From the cell containing the given text, extract its center point as (x, y) coordinate. 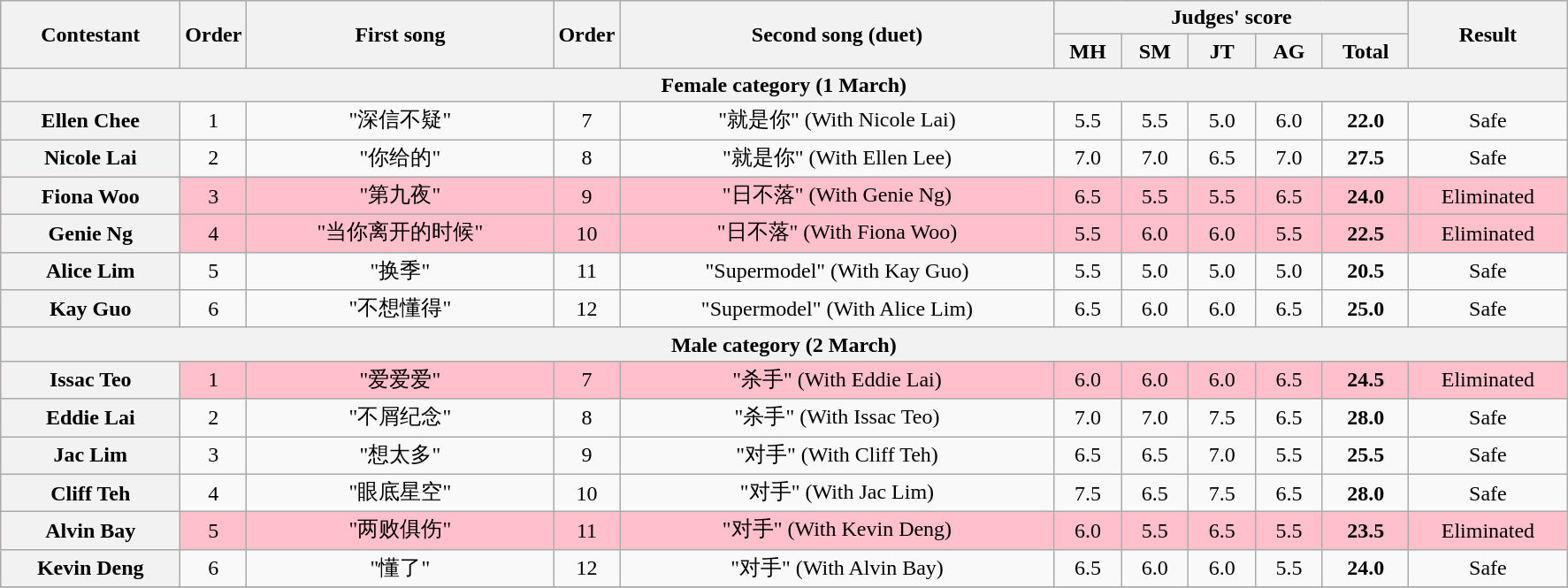
"你给的" (400, 159)
Genie Ng (90, 233)
Second song (duet) (837, 34)
"眼底星空" (400, 493)
25.5 (1365, 456)
22.0 (1365, 120)
"不屑纪念" (400, 417)
"爱爱爱" (400, 380)
"杀手" (With Eddie Lai) (837, 380)
Kay Guo (90, 309)
Jac Lim (90, 456)
20.5 (1365, 271)
"Supermodel" (With Kay Guo) (837, 271)
Alvin Bay (90, 531)
SM (1155, 51)
"对手" (With Jac Lim) (837, 493)
JT (1222, 51)
25.0 (1365, 309)
Cliff Teh (90, 493)
"对手" (With Kevin Deng) (837, 531)
"对手" (With Alvin Bay) (837, 568)
Female category (1 March) (784, 85)
Total (1365, 51)
Fiona Woo (90, 196)
Judges' score (1231, 18)
Eddie Lai (90, 417)
"杀手" (With Issac Teo) (837, 417)
"换季" (400, 271)
"不想懂得" (400, 309)
Contestant (90, 34)
"就是你" (With Ellen Lee) (837, 159)
"日不落" (With Genie Ng) (837, 196)
Nicole Lai (90, 159)
"想太多" (400, 456)
MH (1088, 51)
"懂了" (400, 568)
"当你离开的时候" (400, 233)
Alice Lim (90, 271)
23.5 (1365, 531)
Issac Teo (90, 380)
22.5 (1365, 233)
Male category (2 March) (784, 344)
AG (1289, 51)
"第九夜" (400, 196)
24.5 (1365, 380)
First song (400, 34)
Ellen Chee (90, 120)
"对手" (With Cliff Teh) (837, 456)
"两败俱伤" (400, 531)
Kevin Deng (90, 568)
27.5 (1365, 159)
"Supermodel" (With Alice Lim) (837, 309)
"日不落" (With Fiona Woo) (837, 233)
"就是你" (With Nicole Lai) (837, 120)
Result (1488, 34)
"深信不疑" (400, 120)
